Extract the [x, y] coordinate from the center of the cell holding the provided text.  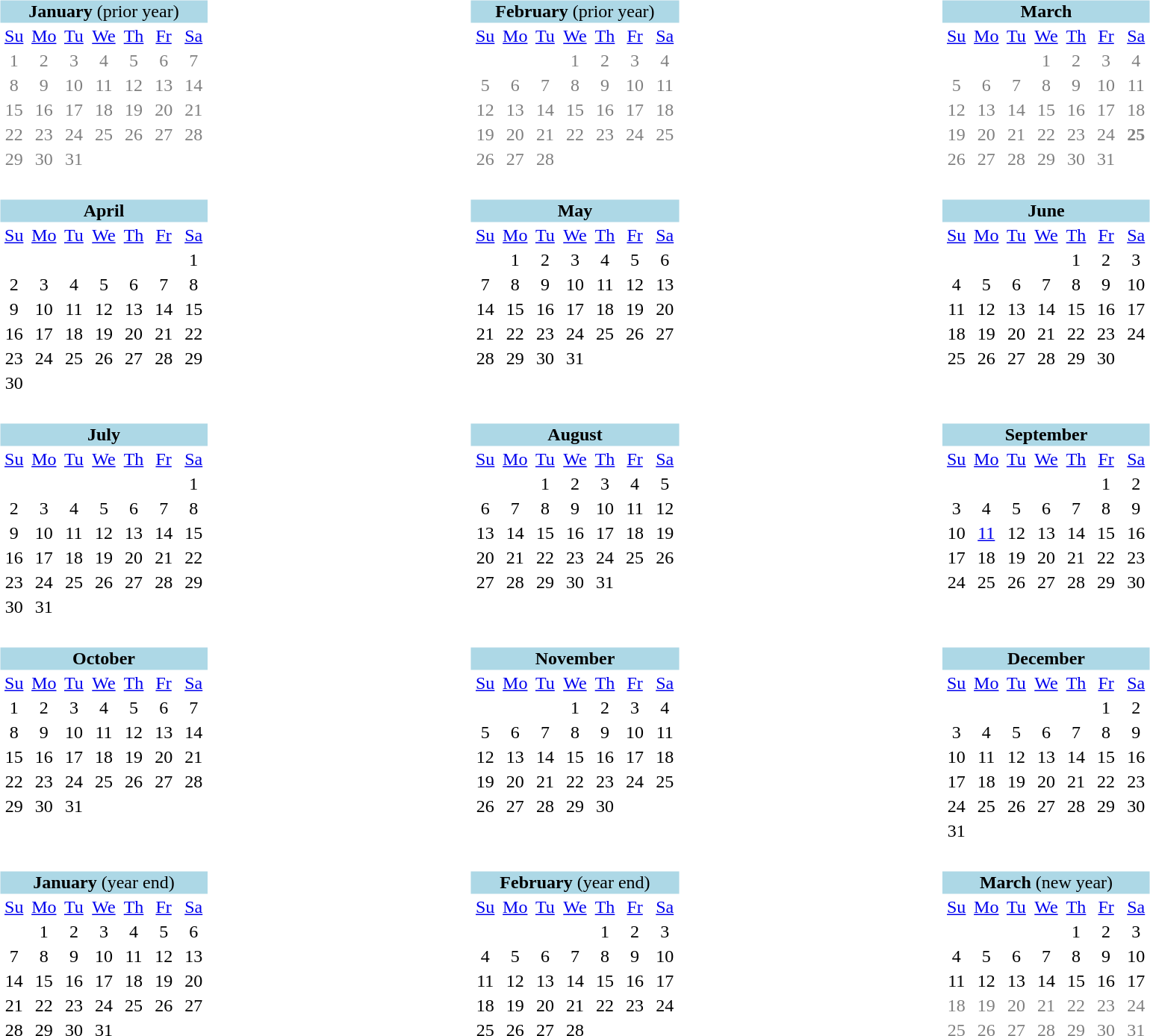
February (prior year) [575, 11]
August [575, 435]
March [1046, 11]
May Su Mo Tu We Th Fr Sa 1 2 3 4 5 6 7 8 9 10 11 12 13 14 15 16 17 18 19 20 21 22 23 24 25 26 27 28 29 30 31 [566, 287]
January (prior year) [104, 11]
November Su Mo Tu We Th Fr Sa 1 2 3 4 5 6 7 8 9 10 11 12 13 14 15 16 17 18 19 20 21 22 23 24 25 26 27 28 29 30 [566, 734]
January (year end) [104, 883]
May [575, 211]
April [104, 211]
November [575, 659]
September [1046, 435]
August Su Mo Tu We Th Fr Sa 1 2 3 4 5 6 7 8 9 10 11 12 13 14 15 16 17 18 19 20 21 22 23 24 25 26 27 28 29 30 31 [566, 511]
December [1046, 659]
October [104, 659]
June [1046, 211]
March (new year) [1046, 883]
February (year end) [575, 883]
July [104, 435]
